From the cell containing the given text, extract its center point as [x, y] coordinate. 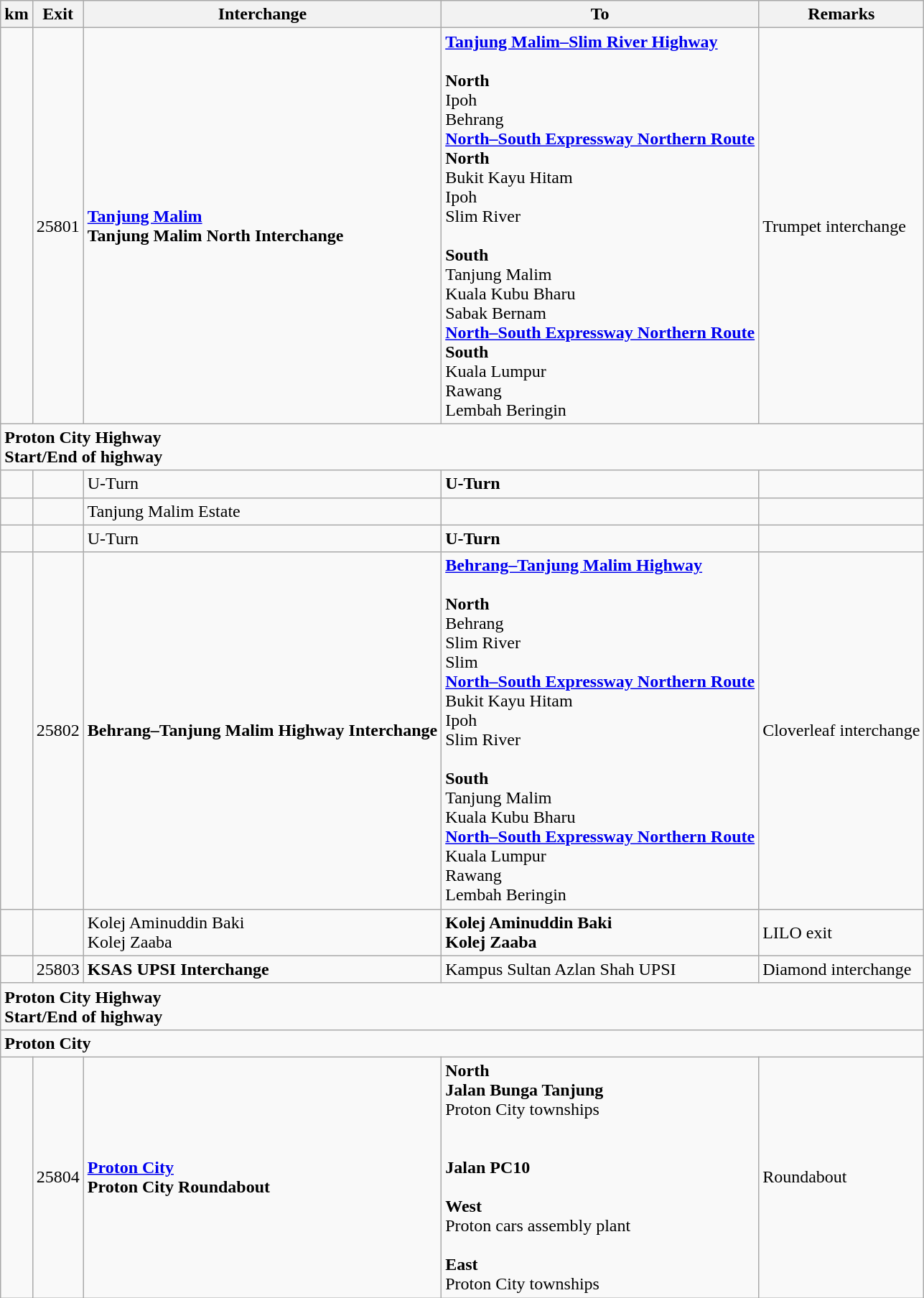
Tanjung MalimTanjung Malim North Interchange [262, 225]
25803 [57, 969]
Exit [57, 14]
Proton City [462, 1043]
LILO exit [841, 932]
KSAS UPSI Interchange [262, 969]
25802 [57, 731]
km [17, 14]
25801 [57, 225]
Kampus Sultan Azlan Shah UPSI [600, 969]
Interchange [262, 14]
Behrang–Tanjung Malim Highway Interchange [262, 731]
Trumpet interchange [841, 225]
NorthJalan Bunga TanjungProton City townshipsJalan PC10WestProton cars assembly plantEastProton City townships [600, 1177]
25804 [57, 1177]
Diamond interchange [841, 969]
Proton CityProton City Roundabout [262, 1177]
Remarks [841, 14]
Cloverleaf interchange [841, 731]
To [600, 14]
Tanjung Malim Estate [262, 511]
Roundabout [841, 1177]
